Scan for the cell matching the given text and deliver its (x, y) coordinate at center. 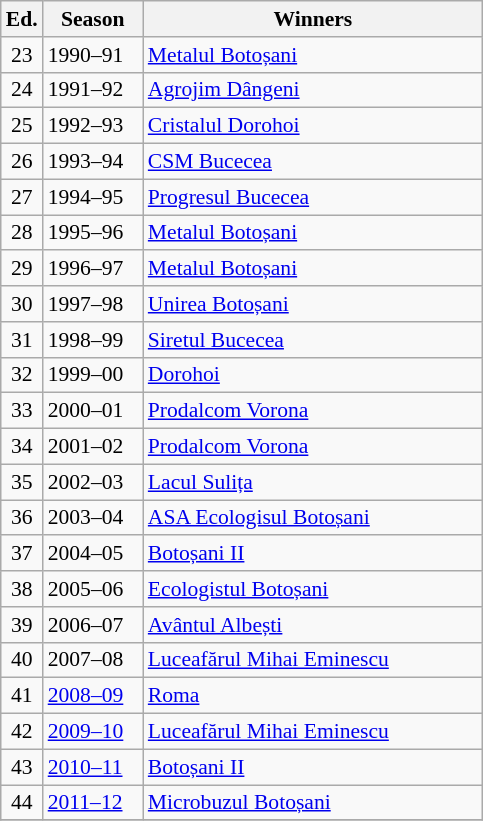
30 (22, 304)
2011–12 (93, 803)
43 (22, 767)
1993–94 (93, 162)
Lacul Sulița (313, 482)
Dorohoi (313, 375)
36 (22, 518)
1994–95 (93, 197)
35 (22, 482)
1990–91 (93, 55)
2006–07 (93, 625)
1999–00 (93, 375)
2005–06 (93, 589)
23 (22, 55)
Unirea Botoșani (313, 304)
Ed. (22, 19)
1997–98 (93, 304)
1995–96 (93, 233)
31 (22, 340)
41 (22, 696)
39 (22, 625)
34 (22, 447)
2000–01 (93, 411)
38 (22, 589)
1992–93 (93, 126)
1998–99 (93, 340)
CSM Bucecea (313, 162)
ASA Ecologisul Botoșani (313, 518)
26 (22, 162)
2002–03 (93, 482)
2001–02 (93, 447)
28 (22, 233)
Avântul Albești (313, 625)
32 (22, 375)
2008–09 (93, 696)
25 (22, 126)
Winners (313, 19)
Progresul Bucecea (313, 197)
Microbuzul Botoșani (313, 803)
42 (22, 732)
29 (22, 269)
2007–08 (93, 660)
37 (22, 554)
1991–92 (93, 90)
2003–04 (93, 518)
Season (93, 19)
2004–05 (93, 554)
Cristalul Dorohoi (313, 126)
1996–97 (93, 269)
44 (22, 803)
2010–11 (93, 767)
Ecologistul Botoșani (313, 589)
2009–10 (93, 732)
Agrojim Dângeni (313, 90)
Siretul Bucecea (313, 340)
24 (22, 90)
33 (22, 411)
27 (22, 197)
Roma (313, 696)
40 (22, 660)
